Pinpoint the cell where the given text exists, returning its (X, Y) midpoint coordinate. 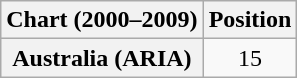
15 (250, 58)
Chart (2000–2009) (102, 20)
Australia (ARIA) (102, 58)
Position (250, 20)
